Scan for the cell matching the given text and deliver its (x, y) coordinate at center. 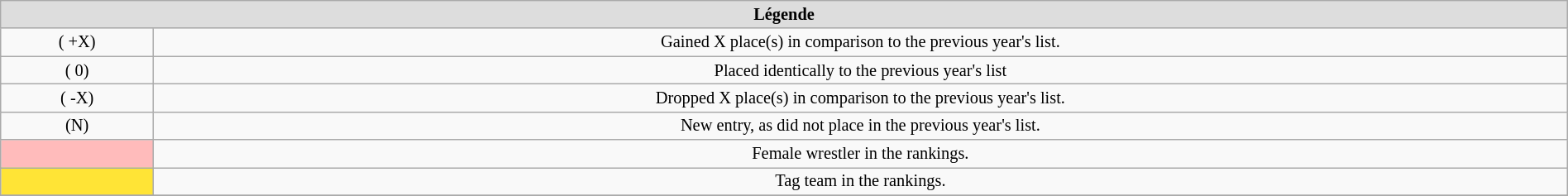
Dropped X place(s) in comparison to the previous year's list. (861, 98)
Gained X place(s) in comparison to the previous year's list. (861, 42)
( 0) (78, 70)
( -X) (78, 98)
Tag team in the rankings. (861, 181)
Female wrestler in the rankings. (861, 154)
Placed identically to the previous year's list (861, 70)
New entry, as did not place in the previous year's list. (861, 126)
Légende (784, 14)
(N) (78, 126)
( +X) (78, 42)
